From the cell containing the given text, extract its center point as [X, Y] coordinate. 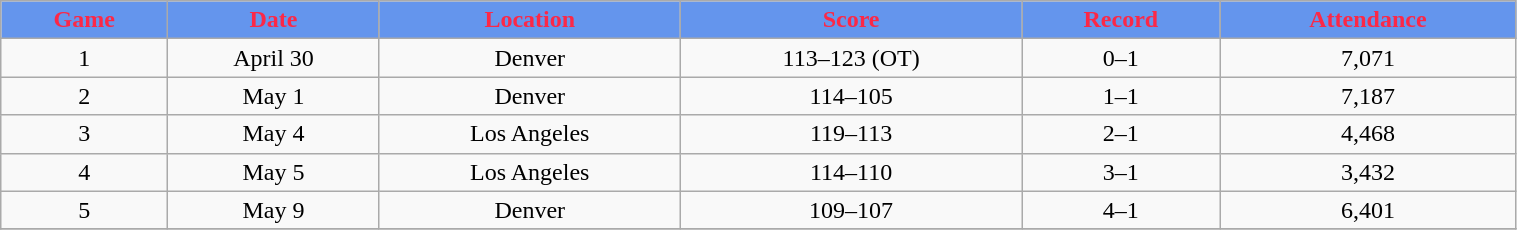
1 [84, 58]
Game [84, 20]
2 [84, 96]
5 [84, 210]
3–1 [1121, 172]
2–1 [1121, 134]
May 9 [274, 210]
Score [851, 20]
3,432 [1368, 172]
114–110 [851, 172]
7,071 [1368, 58]
Attendance [1368, 20]
May 5 [274, 172]
3 [84, 134]
4,468 [1368, 134]
113–123 (OT) [851, 58]
4–1 [1121, 210]
0–1 [1121, 58]
May 4 [274, 134]
May 1 [274, 96]
Record [1121, 20]
4 [84, 172]
1–1 [1121, 96]
April 30 [274, 58]
114–105 [851, 96]
Date [274, 20]
Location [530, 20]
119–113 [851, 134]
109–107 [851, 210]
7,187 [1368, 96]
6,401 [1368, 210]
